Return the (X, Y) coordinate for the center point of the cell that contains the specified text.  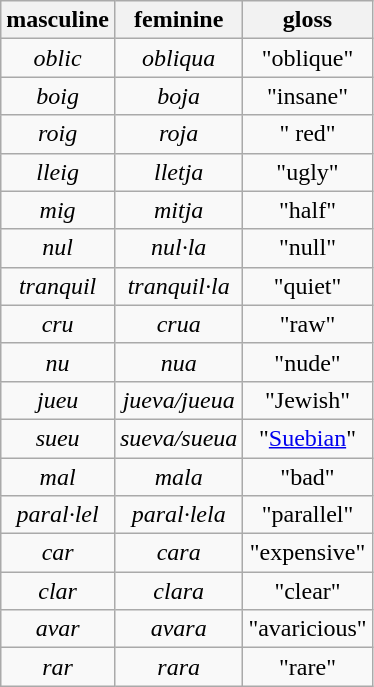
mig (58, 210)
mitja (178, 210)
jueva/jueua (178, 400)
oblic (58, 58)
"ugly" (308, 172)
"expensive" (308, 553)
" red" (308, 134)
sueva/sueua (178, 438)
jueu (58, 400)
"parallel" (308, 515)
lleig (58, 172)
"nude" (308, 362)
nul (58, 248)
"bad" (308, 477)
"Jewish" (308, 400)
mala (178, 477)
roja (178, 134)
nu (58, 362)
nua (178, 362)
cru (58, 324)
"clear" (308, 591)
sueu (58, 438)
masculine (58, 20)
"Suebian" (308, 438)
tranquil·la (178, 286)
tranquil (58, 286)
mal (58, 477)
avar (58, 629)
boja (178, 96)
gloss (308, 20)
cara (178, 553)
"quiet" (308, 286)
paral·lel (58, 515)
obliqua (178, 58)
nul·la (178, 248)
avara (178, 629)
"null" (308, 248)
clara (178, 591)
rara (178, 667)
clar (58, 591)
roig (58, 134)
rar (58, 667)
"oblique" (308, 58)
crua (178, 324)
"insane" (308, 96)
feminine (178, 20)
car (58, 553)
lletja (178, 172)
boig (58, 96)
paral·lela (178, 515)
"avaricious" (308, 629)
"raw" (308, 324)
"rare" (308, 667)
"half" (308, 210)
